Detect which cell encompasses the target text, then output its [x, y] center coordinate. 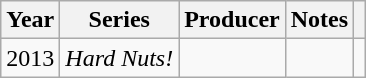
Year [30, 20]
Producer [232, 20]
Notes [319, 20]
Series [120, 20]
Hard Nuts! [120, 58]
2013 [30, 58]
